Return the (x, y) coordinate for the center point of the cell that contains the specified text.  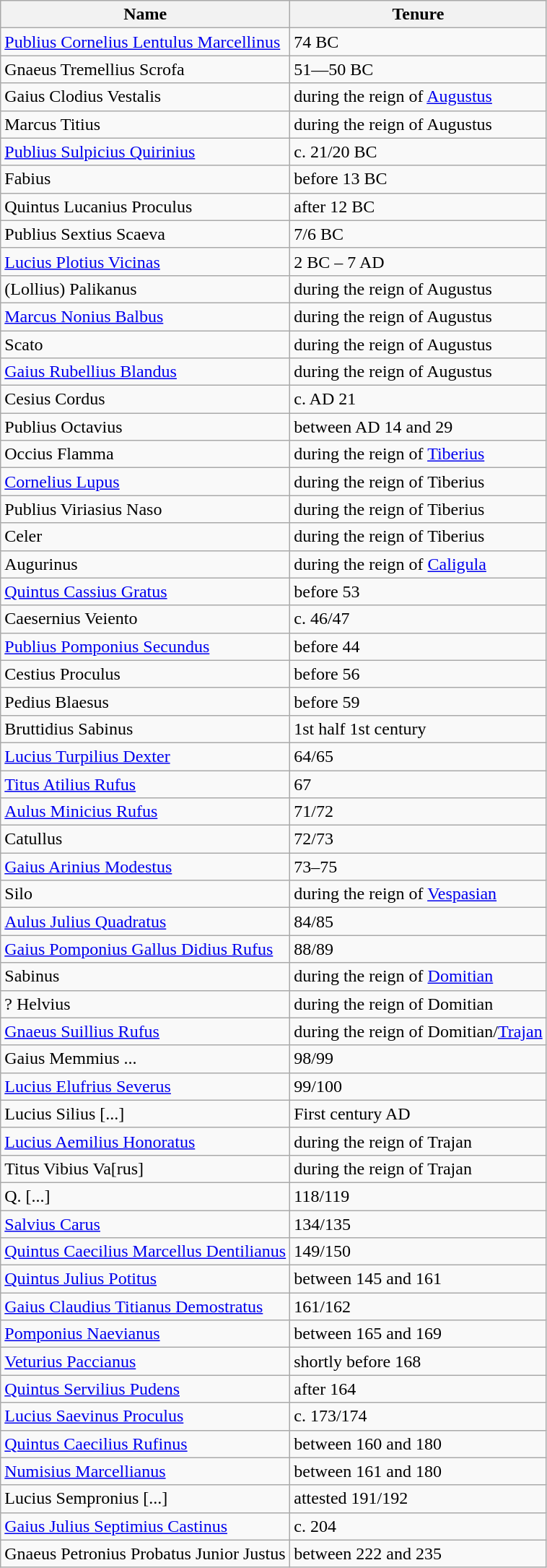
51—50 BC (419, 69)
First century AD (419, 1114)
Publius Sextius Scaeva (146, 234)
Lucius Sempronius [...] (146, 1499)
Tenure (419, 14)
Pedius Blaesus (146, 701)
between 145 and 161 (419, 1279)
88/89 (419, 949)
64/65 (419, 756)
99/100 (419, 1086)
74 BC (419, 42)
Publius Viriasius Naso (146, 509)
Publius Sulpicius Quirinius (146, 152)
Lucius Elufrius Severus (146, 1086)
after 12 BC (419, 207)
98/99 (419, 1059)
161/162 (419, 1307)
Lucius Silius [...] (146, 1114)
during the reign of Vespasian (419, 894)
Augurinus (146, 564)
Veturius Paccianus (146, 1361)
Bruttidius Sabinus (146, 729)
Gnaeus Petronius Probatus Junior Justus (146, 1554)
Titus Vibius Va[rus] (146, 1169)
between 161 and 180 (419, 1471)
(Lollius) Palikanus (146, 289)
between 222 and 235 (419, 1554)
84/85 (419, 922)
Numisius Marcellianus (146, 1471)
7/6 BC (419, 234)
before 13 BC (419, 179)
118/119 (419, 1196)
Quintus Cassius Gratus (146, 592)
after 164 (419, 1389)
? Helvius (146, 1004)
Cestius Proculus (146, 674)
Gaius Memmius ... (146, 1059)
71/72 (419, 812)
Aulus Minicius Rufus (146, 812)
c. 21/20 BC (419, 152)
Name (146, 14)
Gaius Julius Septimius Castinus (146, 1526)
Gaius Claudius Titianus Demostratus (146, 1307)
Cornelius Lupus (146, 482)
between AD 14 and 29 (419, 427)
Aulus Julius Quadratus (146, 922)
Publius Pomponius Secundus (146, 646)
1st half 1st century (419, 729)
73–75 (419, 867)
before 53 (419, 592)
Lucius Plotius Vicinas (146, 261)
Pomponius Naevianus (146, 1334)
Gaius Clodius Vestalis (146, 97)
attested 191/192 (419, 1499)
Catullus (146, 839)
before 56 (419, 674)
Silo (146, 894)
Marcus Nonius Balbus (146, 316)
Gaius Pomponius Gallus Didius Rufus (146, 949)
Lucius Aemilius Honoratus (146, 1141)
Titus Atilius Rufus (146, 784)
Quintus Caecilius Rufinus (146, 1444)
Caesernius Veiento (146, 619)
Fabius (146, 179)
Gnaeus Suillius Rufus (146, 1031)
Q. [...] (146, 1196)
c. 173/174 (419, 1416)
Salvius Carus (146, 1224)
Lucius Saevinus Proculus (146, 1416)
shortly before 168 (419, 1361)
before 44 (419, 646)
during the reign of Domitian/Trajan (419, 1031)
between 160 and 180 (419, 1444)
Celer (146, 537)
67 (419, 784)
between 165 and 169 (419, 1334)
c. 46/47 (419, 619)
Quintus Lucanius Proculus (146, 207)
2 BC – 7 AD (419, 261)
Cesius Cordus (146, 399)
Quintus Julius Potitus (146, 1279)
Lucius Turpilius Dexter (146, 756)
Occius Flamma (146, 454)
Marcus Titius (146, 124)
Sabinus (146, 976)
Publius Octavius (146, 427)
Quintus Caecilius Marcellus Dentilianus (146, 1252)
134/135 (419, 1224)
72/73 (419, 839)
Gnaeus Tremellius Scrofa (146, 69)
c. 204 (419, 1526)
Publius Cornelius Lentulus Marcellinus (146, 42)
Scato (146, 345)
Quintus Servilius Pudens (146, 1389)
149/150 (419, 1252)
Gaius Rubellius Blandus (146, 372)
during the reign of Caligula (419, 564)
Gaius Arinius Modestus (146, 867)
before 59 (419, 701)
c. AD 21 (419, 399)
